Pinpoint the cell where the given text exists, returning its (x, y) midpoint coordinate. 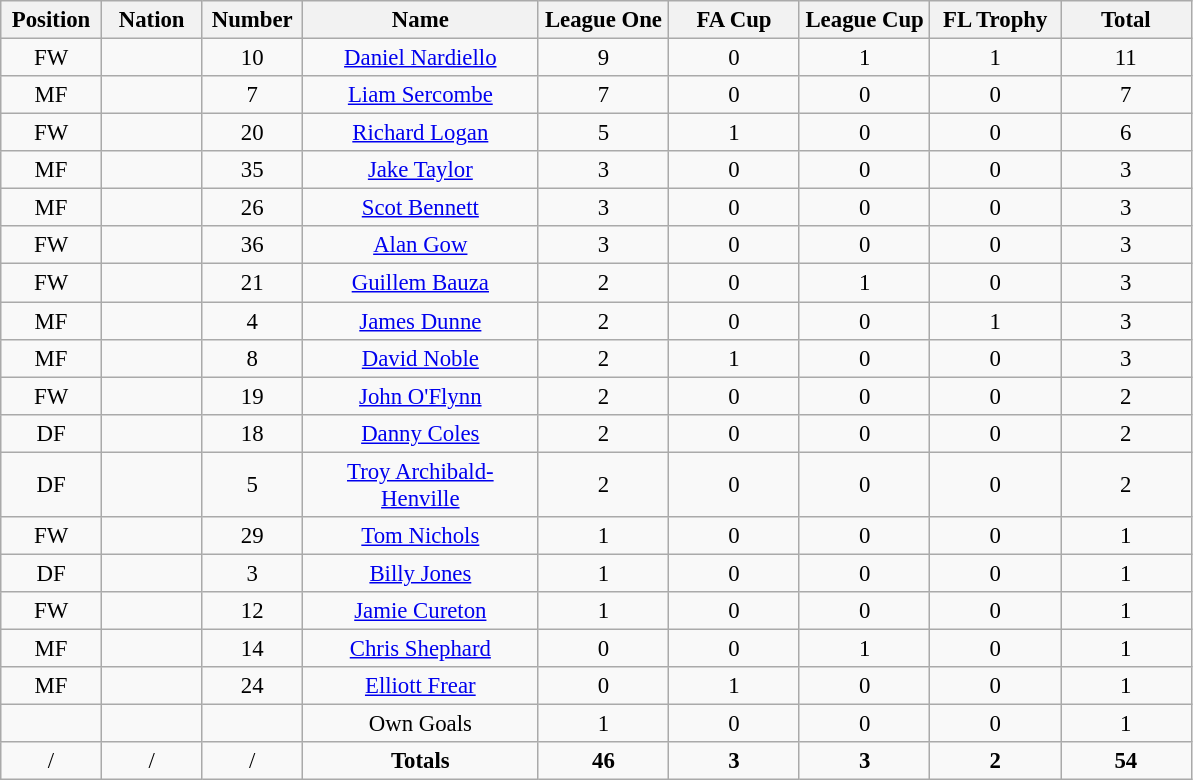
35 (252, 170)
John O'Flynn (421, 396)
Richard Logan (421, 133)
Jake Taylor (421, 170)
9 (604, 58)
36 (252, 245)
Elliott Frear (421, 686)
Jamie Cureton (421, 611)
8 (252, 358)
Tom Nichols (421, 536)
Own Goals (421, 724)
19 (252, 396)
46 (604, 761)
Number (252, 20)
Totals (421, 761)
12 (252, 611)
10 (252, 58)
Liam Sercombe (421, 95)
David Noble (421, 358)
29 (252, 536)
Scot Bennett (421, 208)
4 (252, 321)
FL Trophy (996, 20)
Daniel Nardiello (421, 58)
18 (252, 433)
26 (252, 208)
6 (1126, 133)
Position (52, 20)
Billy Jones (421, 573)
James Dunne (421, 321)
20 (252, 133)
Chris Shephard (421, 648)
24 (252, 686)
Alan Gow (421, 245)
Nation (152, 20)
14 (252, 648)
11 (1126, 58)
54 (1126, 761)
Danny Coles (421, 433)
21 (252, 283)
FA Cup (734, 20)
Total (1126, 20)
Name (421, 20)
Troy Archibald-Henville (421, 484)
Guillem Bauza (421, 283)
League Cup (864, 20)
League One (604, 20)
